Extract the [X, Y] coordinate from the center of the cell holding the provided text.  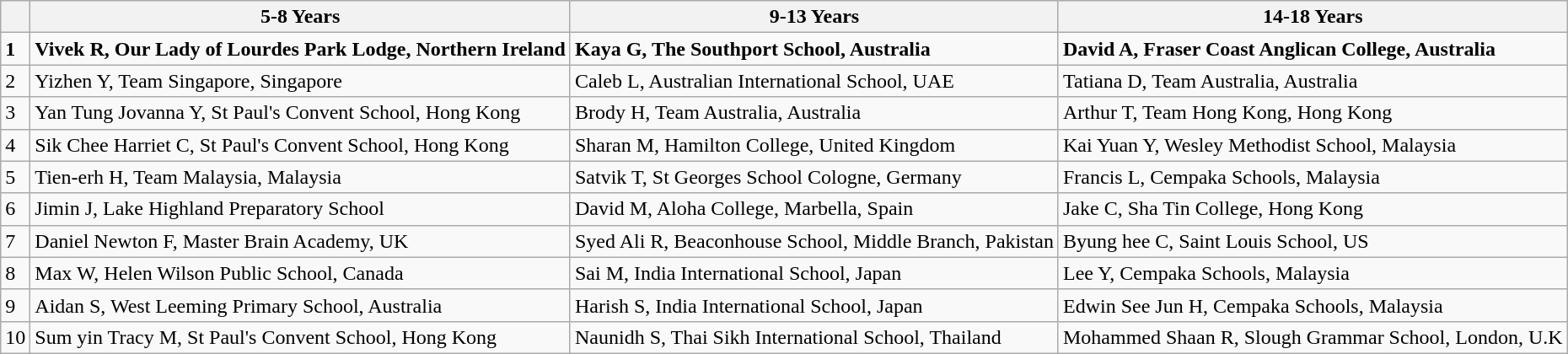
Aidan S, West Leeming Primary School, Australia [300, 305]
Arthur T, Team Hong Kong, Hong Kong [1313, 113]
3 [15, 113]
Max W, Helen Wilson Public School, Canada [300, 273]
1 [15, 49]
Lee Y, Cempaka Schools, Malaysia [1313, 273]
14-18 Years [1313, 17]
Jake C, Sha Tin College, Hong Kong [1313, 209]
Sharan M, Hamilton College, United Kingdom [814, 145]
Syed Ali R, Beaconhouse School, Middle Branch, Pakistan [814, 241]
Sum yin Tracy M, St Paul's Convent School, Hong Kong [300, 337]
Tien-erh H, Team Malaysia, Malaysia [300, 177]
5-8 Years [300, 17]
Tatiana D, Team Australia, Australia [1313, 81]
6 [15, 209]
10 [15, 337]
David A, Fraser Coast Anglican College, Australia [1313, 49]
Daniel Newton F, Master Brain Academy, UK [300, 241]
Kai Yuan Y, Wesley Methodist School, Malaysia [1313, 145]
Satvik T, St Georges School Cologne, Germany [814, 177]
5 [15, 177]
Yizhen Y, Team Singapore, Singapore [300, 81]
Caleb L, Australian International School, UAE [814, 81]
4 [15, 145]
Sik Chee Harriet C, St Paul's Convent School, Hong Kong [300, 145]
8 [15, 273]
Jimin J, Lake Highland Preparatory School [300, 209]
Naunidh S, Thai Sikh International School, Thailand [814, 337]
Brody H, Team Australia, Australia [814, 113]
Sai M, India International School, Japan [814, 273]
Vivek R, Our Lady of Lourdes Park Lodge, Northern Ireland [300, 49]
Edwin See Jun H, Cempaka Schools, Malaysia [1313, 305]
David M, Aloha College, Marbella, Spain [814, 209]
Yan Tung Jovanna Y, St Paul's Convent School, Hong Kong [300, 113]
Kaya G, The Southport School, Australia [814, 49]
Francis L, Cempaka Schools, Malaysia [1313, 177]
2 [15, 81]
7 [15, 241]
Harish S, India International School, Japan [814, 305]
Byung hee C, Saint Louis School, US [1313, 241]
Mohammed Shaan R, Slough Grammar School, London, U.K [1313, 337]
9 [15, 305]
9-13 Years [814, 17]
